Detect which cell encompasses the target text, then output its (X, Y) center coordinate. 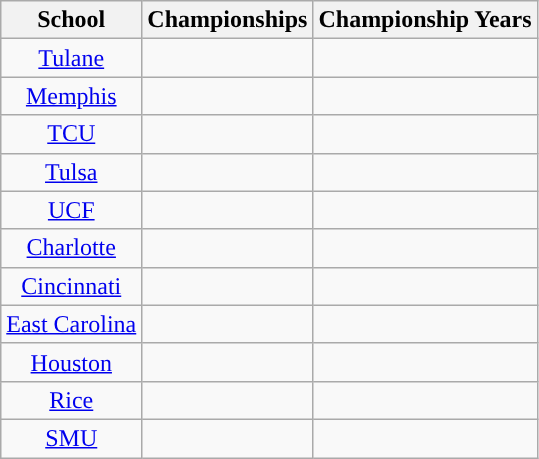
UCF (72, 210)
TCU (72, 134)
Charlotte (72, 248)
Houston (72, 362)
SMU (72, 438)
Championship Years (425, 20)
School (72, 20)
Rice (72, 400)
Memphis (72, 96)
East Carolina (72, 324)
Championships (228, 20)
Tulane (72, 58)
Tulsa (72, 172)
Cincinnati (72, 286)
